For the text-containing cell, return its midpoint in [X, Y] coordinate format. 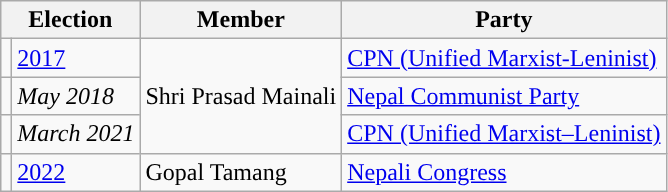
CPN (Unified Marxist-Leninist) [504, 58]
March 2021 [76, 134]
Gopal Tamang [241, 172]
Nepal Communist Party [504, 96]
2017 [76, 58]
Nepali Congress [504, 172]
Member [241, 20]
Election [70, 20]
CPN (Unified Marxist–Leninist) [504, 134]
Party [504, 20]
May 2018 [76, 96]
Shri Prasad Mainali [241, 96]
2022 [76, 172]
